Provide the [X, Y] coordinate of the cell's center where the given text is located.  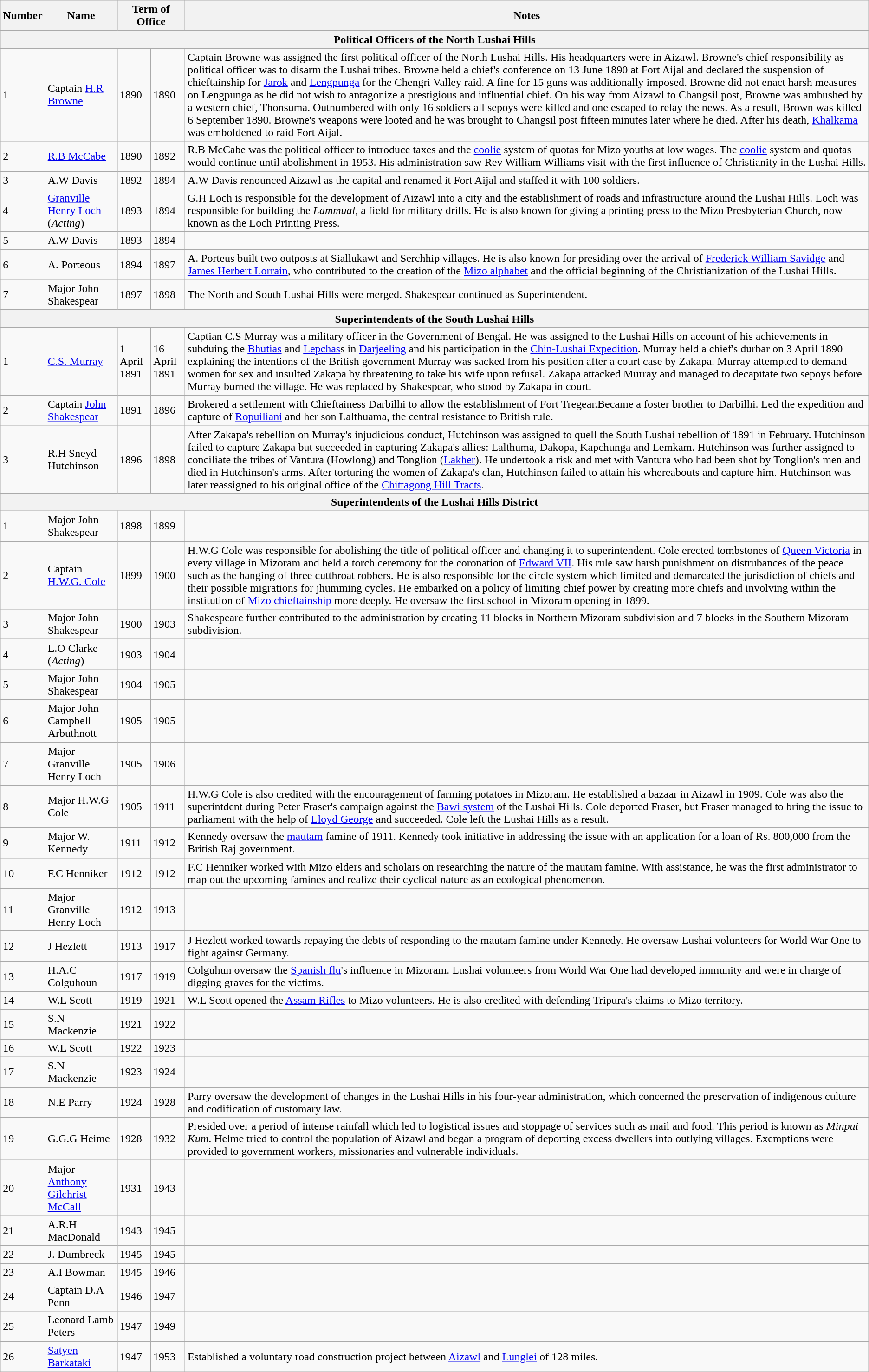
Name [81, 16]
Superintendents of the Lushai Hills District [434, 502]
1949 [168, 1326]
A.I Bowman [81, 1272]
Number [23, 16]
1932 [168, 1139]
L.O Clarke (Acting) [81, 655]
Established a voluntary road construction project between Aizawl and Lunglei of 128 miles. [526, 1357]
1931 [134, 1188]
Superintendents of the South Lushai Hills [434, 319]
13 [23, 976]
Satyen Barkataki [81, 1357]
Granville Henry Loch (Acting) [81, 210]
14 [23, 1000]
A. Porteous [81, 265]
N.E Parry [81, 1102]
1906 [168, 764]
G.G.G Heime [81, 1139]
Major H.W.G Cole [81, 806]
17 [23, 1073]
1953 [168, 1357]
22 [23, 1255]
Captain H.W.G. Cole [81, 575]
A.W Davis renounced Aizawl as the capital and renamed it Fort Aijal and staffed it with 100 soldiers. [526, 180]
J Hezlett [81, 946]
10 [23, 873]
J. Dumbreck [81, 1255]
Major Anthony Gilchrist McCall [81, 1188]
19 [23, 1139]
8 [23, 806]
11 [23, 910]
A.R.H MacDonald [81, 1230]
16 [23, 1048]
15 [23, 1024]
1 April 1891 [134, 361]
16 April 1891 [168, 361]
12 [23, 946]
W.L Scott opened the Assam Rifles to Mizo volunteers. He is also credited with defending Tripura's claims to Mizo territory. [526, 1000]
Captain D.A Penn [81, 1296]
1891 [134, 410]
The North and South Lushai Hills were merged. Shakespear continued as Superintendent. [526, 294]
Notes [526, 16]
21 [23, 1230]
Major W. Kennedy [81, 843]
F.C Henniker [81, 873]
18 [23, 1102]
C.S. Murray [81, 361]
26 [23, 1357]
R.B McCabe [81, 156]
H.A.C Colguhoun [81, 976]
Major John Campbell Arbuthnott [81, 721]
Term of Office [151, 16]
Captain H.R Browne [81, 95]
Political Officers of the North Lushai Hills [434, 39]
9 [23, 843]
20 [23, 1188]
23 [23, 1272]
Leonard Lamb Peters [81, 1326]
24 [23, 1296]
Captain John Shakespear [81, 410]
R.H Sneyd Hutchinson [81, 459]
25 [23, 1326]
